Output the [x, y] coordinate of the center of the cell containing the given text.  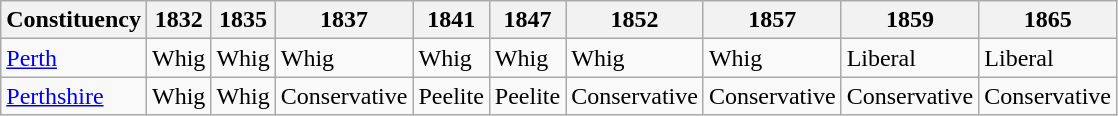
1837 [344, 20]
1847 [527, 20]
1841 [451, 20]
1832 [178, 20]
Perth [74, 58]
1857 [772, 20]
1852 [635, 20]
1835 [243, 20]
1859 [910, 20]
Perthshire [74, 96]
Constituency [74, 20]
1865 [1048, 20]
